Identify which cell holds the provided text, then report its (X, Y) central coordinate. 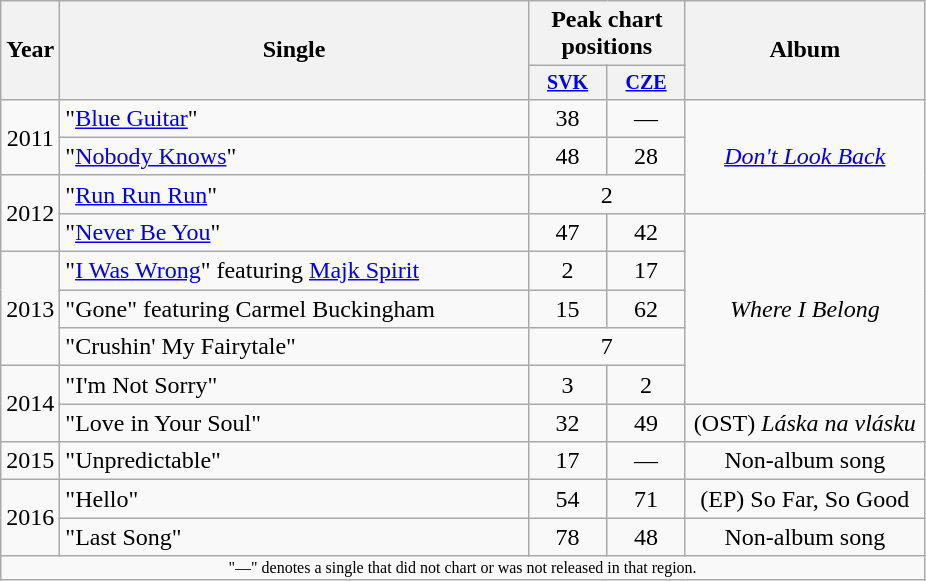
"Crushin' My Fairytale" (294, 347)
"I'm Not Sorry" (294, 385)
38 (567, 118)
2012 (30, 213)
(OST) Láska na vlásku (804, 423)
2016 (30, 518)
"I Was Wrong" featuring Majk Spirit (294, 271)
"—" denotes a single that did not chart or was not released in that region. (463, 568)
Single (294, 50)
2011 (30, 137)
"Nobody Knows" (294, 156)
"Love in Your Soul" (294, 423)
2014 (30, 404)
"Run Run Run" (294, 194)
78 (567, 537)
2015 (30, 461)
42 (646, 232)
3 (567, 385)
47 (567, 232)
71 (646, 499)
CZE (646, 82)
Peak chart positions (606, 34)
Year (30, 50)
"Gone" featuring Carmel Buckingham (294, 309)
15 (567, 309)
"Hello" (294, 499)
(EP) So Far, So Good (804, 499)
SVK (567, 82)
49 (646, 423)
7 (606, 347)
"Blue Guitar" (294, 118)
32 (567, 423)
Album (804, 50)
"Last Song" (294, 537)
28 (646, 156)
54 (567, 499)
62 (646, 309)
Don't Look Back (804, 156)
"Unpredictable" (294, 461)
"Never Be You" (294, 232)
Where I Belong (804, 308)
2013 (30, 309)
